Scan for the cell matching the given text and deliver its [x, y] coordinate at center. 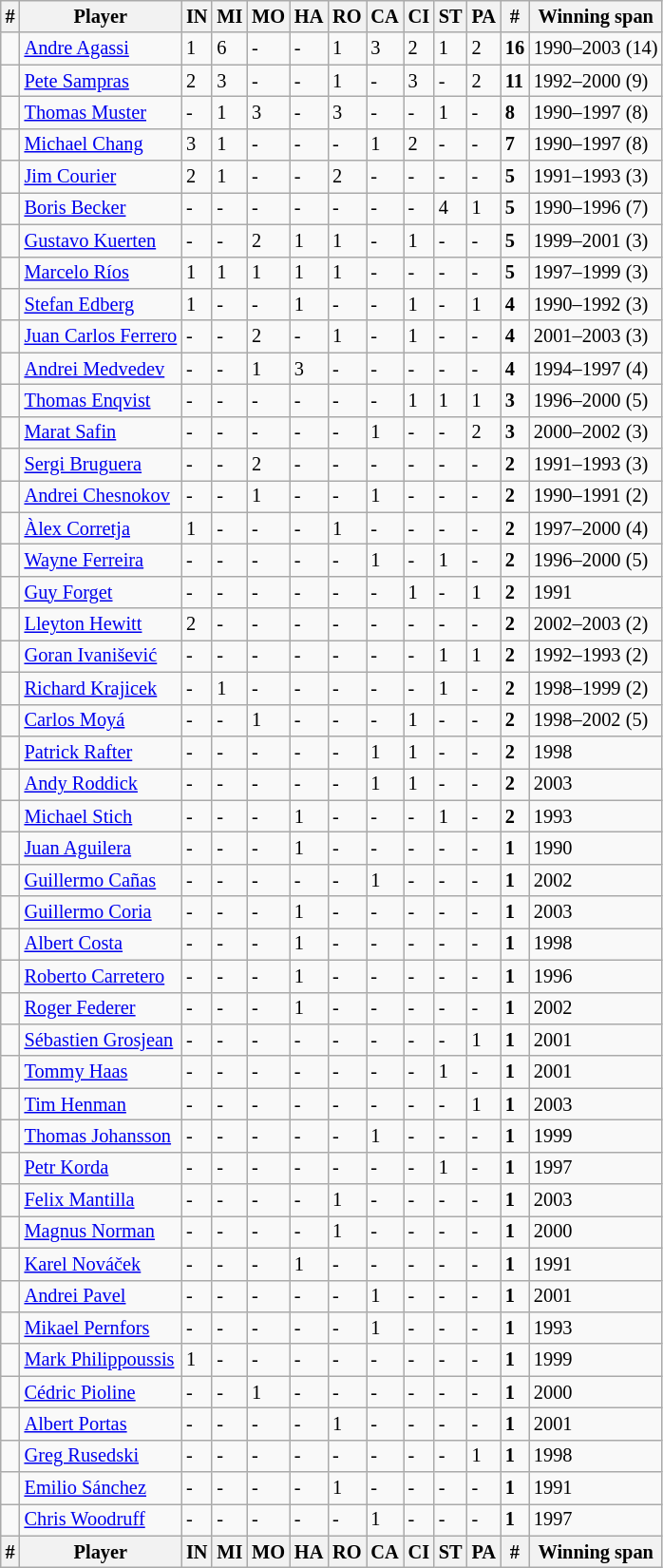
Gustavo Kuerten [101, 240]
Petr Korda [101, 1168]
Boris Becker [101, 208]
Thomas Johansson [101, 1136]
Michael Chang [101, 144]
Cédric Pioline [101, 1392]
Wayne Ferreira [101, 560]
Emilio Sánchez [101, 1488]
Juan Aguilera [101, 848]
Thomas Enqvist [101, 400]
Carlos Moyá [101, 720]
Andy Roddick [101, 784]
Karel Nováček [101, 1264]
Tim Henman [101, 1104]
Tommy Haas [101, 1072]
Patrick Rafter [101, 752]
1990–2003 (14) [596, 48]
1990–1991 (2) [596, 496]
11 [515, 81]
Guy Forget [101, 592]
Richard Krajicek [101, 688]
Jim Courier [101, 177]
2001–2003 (3) [596, 336]
1990–1992 (3) [596, 304]
Marcelo Ríos [101, 273]
1990–1996 (7) [596, 208]
7 [515, 144]
Greg Rusedski [101, 1456]
Chris Woodruff [101, 1520]
Andrei Pavel [101, 1296]
Andre Agassi [101, 48]
16 [515, 48]
2002–2003 (2) [596, 624]
Albert Costa [101, 944]
1998–2002 (5) [596, 720]
Mark Philippoussis [101, 1360]
Michael Stich [101, 816]
1999–2001 (3) [596, 240]
1994–1997 (4) [596, 369]
Felix Mantilla [101, 1200]
Juan Carlos Ferrero [101, 336]
Pete Sampras [101, 81]
Sergi Bruguera [101, 465]
Roberto Carretero [101, 976]
Stefan Edberg [101, 304]
1996 [596, 976]
8 [515, 112]
Guillermo Coria [101, 912]
6 [230, 48]
Mikael Pernfors [101, 1328]
1997–2000 (4) [596, 528]
Àlex Corretja [101, 528]
Magnus Norman [101, 1232]
Goran Ivanišević [101, 656]
Guillermo Cañas [101, 880]
Albert Portas [101, 1424]
Andrei Medvedev [101, 369]
Sébastien Grosjean [101, 1040]
Andrei Chesnokov [101, 496]
1992–1993 (2) [596, 656]
Lleyton Hewitt [101, 624]
2000–2002 (3) [596, 432]
1998–1999 (2) [596, 688]
Roger Federer [101, 1008]
1990 [596, 848]
Marat Safin [101, 432]
1992–2000 (9) [596, 81]
1997–1999 (3) [596, 273]
Thomas Muster [101, 112]
